Determine the (X, Y) coordinate at the center of the cell enclosing the given text.  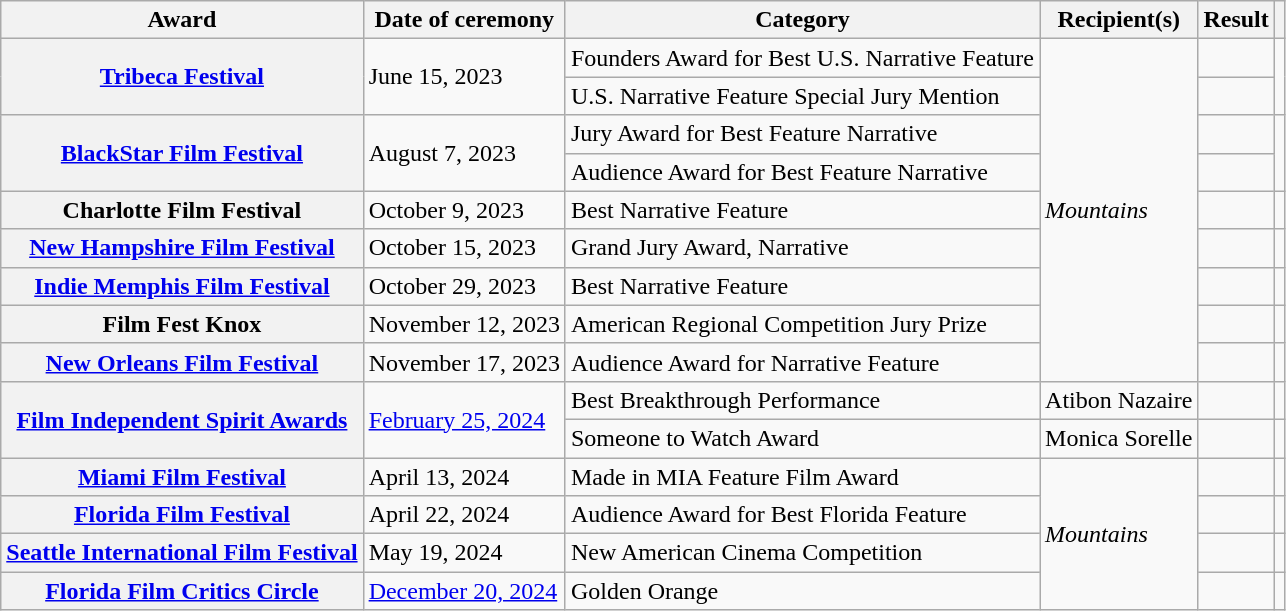
February 25, 2024 (464, 419)
Audience Award for Narrative Feature (802, 362)
April 13, 2024 (464, 477)
Film Independent Spirit Awards (182, 419)
American Regional Competition Jury Prize (802, 324)
Audience Award for Best Florida Feature (802, 515)
New Hampshire Film Festival (182, 248)
Category (802, 20)
Grand Jury Award, Narrative (802, 248)
Seattle International Film Festival (182, 553)
Best Breakthrough Performance (802, 400)
Atibon Nazaire (1119, 400)
New Orleans Film Festival (182, 362)
Made in MIA Feature Film Award (802, 477)
August 7, 2023 (464, 153)
Date of ceremony (464, 20)
Golden Orange (802, 591)
Miami Film Festival (182, 477)
BlackStar Film Festival (182, 153)
U.S. Narrative Feature Special Jury Mention (802, 96)
October 15, 2023 (464, 248)
Founders Award for Best U.S. Narrative Feature (802, 58)
Jury Award for Best Feature Narrative (802, 134)
October 9, 2023 (464, 210)
Recipient(s) (1119, 20)
Award (182, 20)
May 19, 2024 (464, 553)
Result (1236, 20)
Monica Sorelle (1119, 438)
New American Cinema Competition (802, 553)
December 20, 2024 (464, 591)
Charlotte Film Festival (182, 210)
Film Fest Knox (182, 324)
November 12, 2023 (464, 324)
November 17, 2023 (464, 362)
October 29, 2023 (464, 286)
Florida Film Festival (182, 515)
Tribeca Festival (182, 77)
Someone to Watch Award (802, 438)
June 15, 2023 (464, 77)
Florida Film Critics Circle (182, 591)
Audience Award for Best Feature Narrative (802, 172)
Indie Memphis Film Festival (182, 286)
April 22, 2024 (464, 515)
